From the cell containing the given text, extract its center point as [X, Y] coordinate. 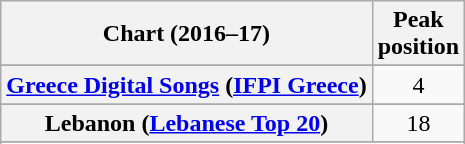
4 [418, 85]
Peak position [418, 34]
18 [418, 123]
Chart (2016–17) [186, 34]
Lebanon (Lebanese Top 20) [186, 123]
Greece Digital Songs (IFPI Greece) [186, 85]
